Extract the (X, Y) coordinate from the center of the cell holding the provided text.  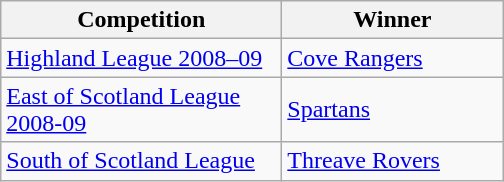
Highland League 2008–09 (142, 58)
South of Scotland League (142, 161)
Competition (142, 20)
East of Scotland League 2008-09 (142, 110)
Cove Rangers (392, 58)
Spartans (392, 110)
Threave Rovers (392, 161)
Winner (392, 20)
